Find where the given text appears and provide that cell's center as (x, y) coordinate. 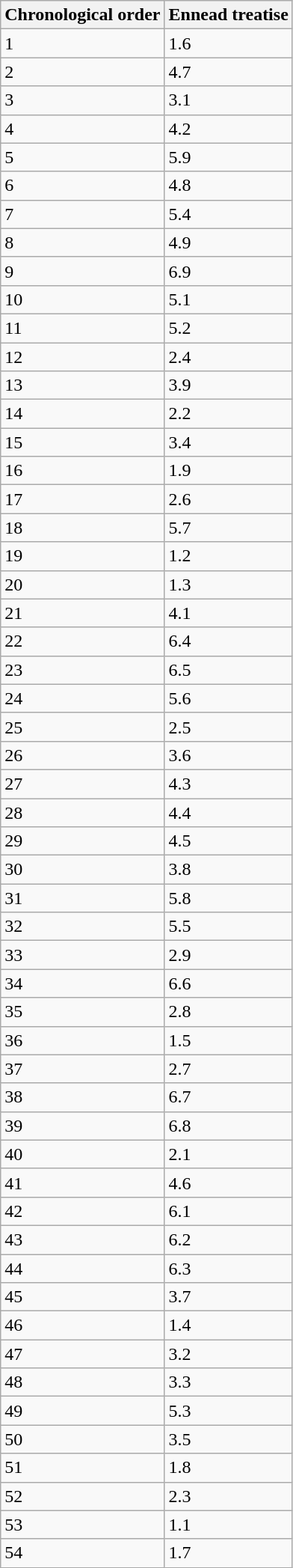
15 (82, 442)
50 (82, 1439)
3.3 (229, 1382)
6.6 (229, 983)
3.4 (229, 442)
14 (82, 414)
22 (82, 641)
6 (82, 186)
6.8 (229, 1126)
43 (82, 1239)
2.5 (229, 727)
Chronological order (82, 15)
4.7 (229, 72)
1.5 (229, 1040)
5.3 (229, 1411)
20 (82, 585)
4.2 (229, 129)
6.2 (229, 1239)
48 (82, 1382)
21 (82, 613)
13 (82, 385)
2.8 (229, 1012)
4.1 (229, 613)
6.5 (229, 670)
11 (82, 328)
1.9 (229, 471)
8 (82, 242)
53 (82, 1525)
47 (82, 1354)
51 (82, 1468)
40 (82, 1154)
6.9 (229, 271)
12 (82, 357)
Ennead treatise (229, 15)
32 (82, 927)
9 (82, 271)
1.3 (229, 585)
4 (82, 129)
6.7 (229, 1097)
1.8 (229, 1468)
3 (82, 100)
5.8 (229, 898)
17 (82, 499)
5.5 (229, 927)
4.6 (229, 1183)
6.4 (229, 641)
37 (82, 1069)
2.2 (229, 414)
5.1 (229, 299)
5.9 (229, 157)
27 (82, 784)
2.4 (229, 357)
1.4 (229, 1326)
49 (82, 1411)
33 (82, 955)
39 (82, 1126)
41 (82, 1183)
2.9 (229, 955)
45 (82, 1297)
4.9 (229, 242)
18 (82, 528)
1.6 (229, 43)
3.5 (229, 1439)
5 (82, 157)
1.7 (229, 1553)
3.2 (229, 1354)
44 (82, 1269)
4.5 (229, 841)
54 (82, 1553)
3.7 (229, 1297)
23 (82, 670)
1.2 (229, 556)
7 (82, 214)
2.7 (229, 1069)
5.6 (229, 698)
52 (82, 1496)
30 (82, 870)
4.3 (229, 784)
1 (82, 43)
2.3 (229, 1496)
5.4 (229, 214)
25 (82, 727)
10 (82, 299)
2.6 (229, 499)
34 (82, 983)
16 (82, 471)
36 (82, 1040)
3.8 (229, 870)
2.1 (229, 1154)
5.2 (229, 328)
6.1 (229, 1211)
38 (82, 1097)
4.8 (229, 186)
26 (82, 755)
3.9 (229, 385)
46 (82, 1326)
24 (82, 698)
2 (82, 72)
42 (82, 1211)
3.6 (229, 755)
6.3 (229, 1269)
31 (82, 898)
4.4 (229, 812)
28 (82, 812)
1.1 (229, 1525)
35 (82, 1012)
5.7 (229, 528)
19 (82, 556)
29 (82, 841)
3.1 (229, 100)
